Pinpoint the cell where the given text exists, returning its [X, Y] midpoint coordinate. 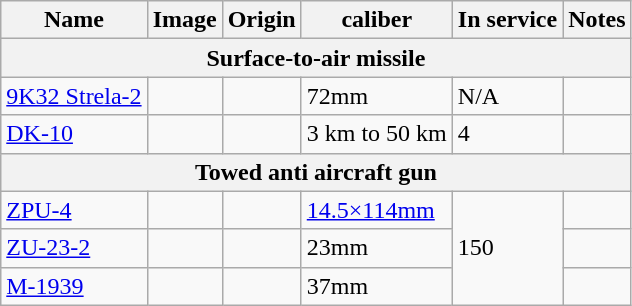
Surface-to-air missile [316, 58]
37mm [376, 286]
Name [74, 20]
Notes [597, 20]
N/A [507, 96]
caliber [376, 20]
9K32 Strela-2 [74, 96]
ZPU-4 [74, 210]
150 [507, 248]
72mm [376, 96]
M-1939 [74, 286]
DK-10 [74, 134]
3 km to 50 km [376, 134]
Towed anti aircraft gun [316, 172]
In service [507, 20]
Origin [262, 20]
23mm [376, 248]
Image [184, 20]
14.5×114mm [376, 210]
4 [507, 134]
ZU-23-2 [74, 248]
